Return the (X, Y) coordinate for the center point of the cell that contains the specified text.  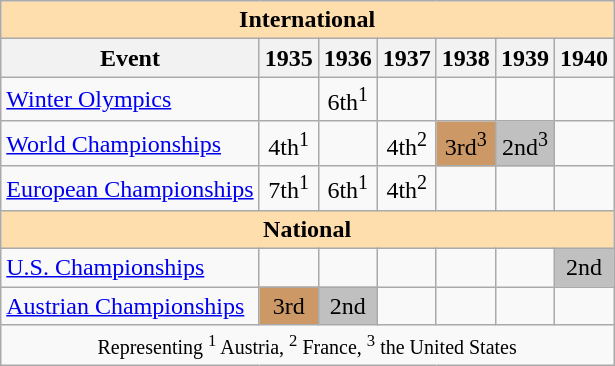
International (308, 20)
U.S. Championships (130, 268)
7th1 (288, 188)
1935 (288, 58)
1938 (466, 58)
World Championships (130, 144)
Event (130, 58)
1939 (524, 58)
1936 (348, 58)
Winter Olympics (130, 100)
3rd3 (466, 144)
3rd (288, 306)
Representing 1 Austria, 2 France, 3 the United States (308, 345)
2nd3 (524, 144)
Austrian Championships (130, 306)
1940 (584, 58)
1937 (406, 58)
National (308, 230)
European Championships (130, 188)
4th1 (288, 144)
